Search for the cell housing the specified text and yield its (X, Y) center coordinate. 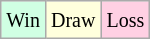
Win (24, 20)
Loss (126, 20)
Draw (72, 20)
